For the text-containing cell, return its midpoint in (X, Y) coordinate format. 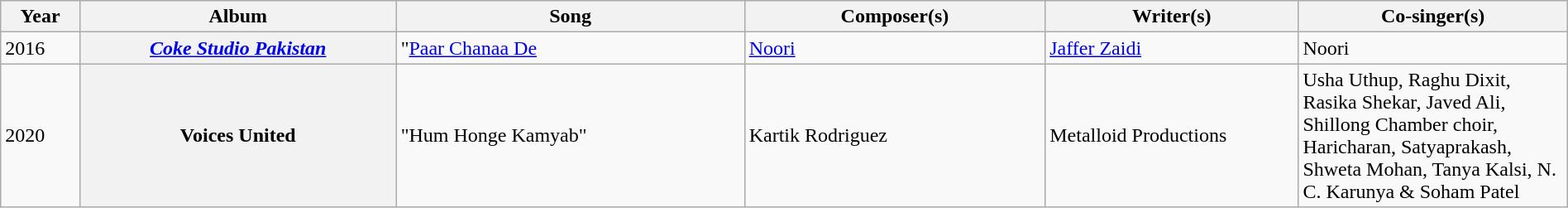
2016 (41, 48)
Coke Studio Pakistan (238, 48)
Co-singer(s) (1432, 17)
2020 (41, 136)
"Hum Honge Kamyab" (571, 136)
"Paar Chanaa De (571, 48)
Composer(s) (895, 17)
Song (571, 17)
Album (238, 17)
Metalloid Productions (1172, 136)
Voices United (238, 136)
Jaffer Zaidi (1172, 48)
Year (41, 17)
Kartik Rodriguez (895, 136)
Writer(s) (1172, 17)
